Pinpoint the cell where the given text exists, returning its [X, Y] midpoint coordinate. 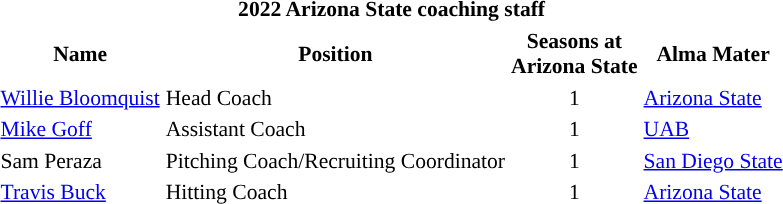
Head Coach [335, 98]
Assistant Coach [335, 129]
Seasons atArizona State [574, 53]
Position [335, 53]
Pitching Coach/Recruiting Coordinator [335, 160]
